Return (X, Y) of the center of cell containing provided text 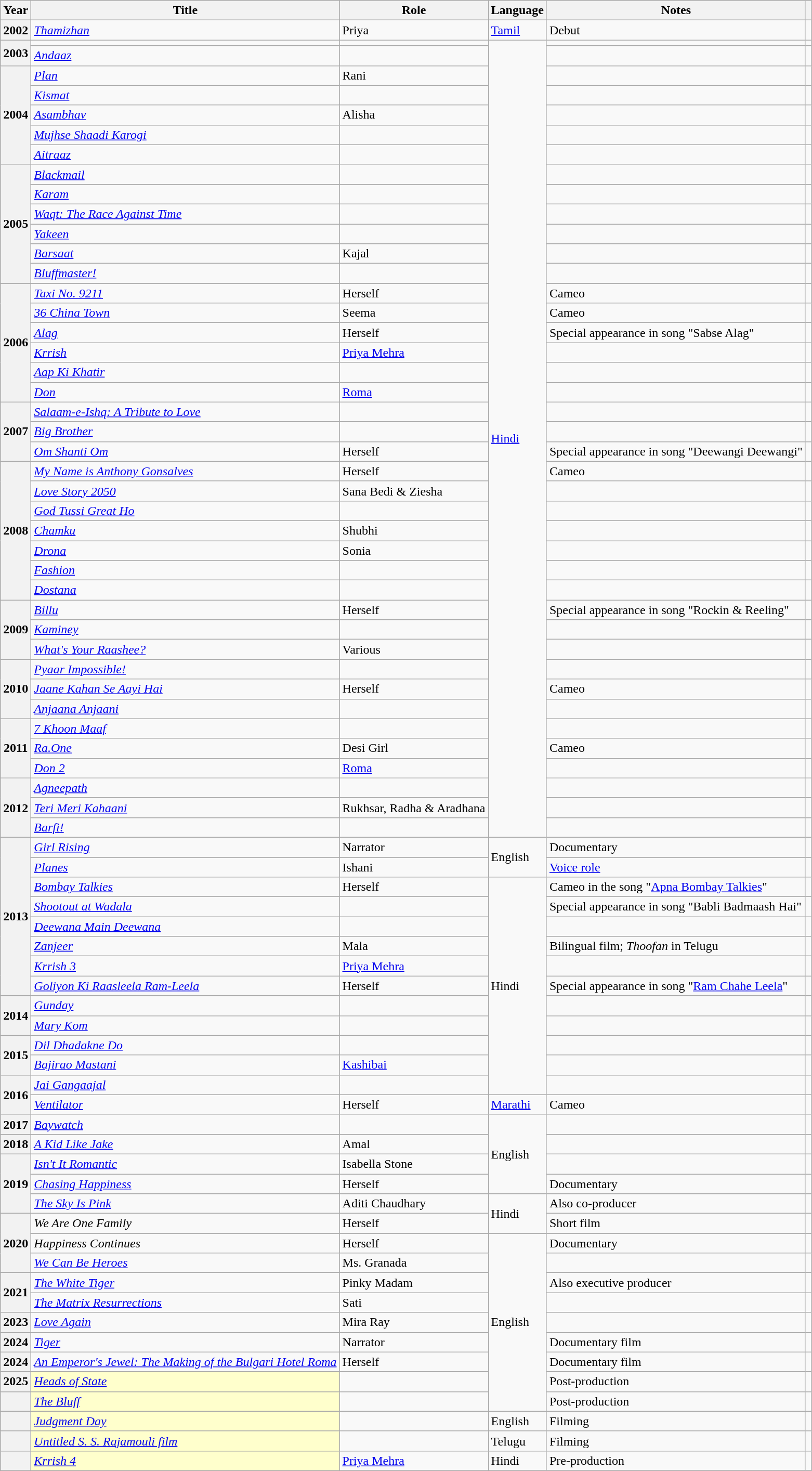
Anjaana Anjaani (185, 709)
We Can Be Heroes (185, 1263)
Special appearance in song "Sabse Alag" (676, 333)
Plan (185, 75)
2025 (16, 1382)
2019 (16, 1183)
Asambhav (185, 115)
Tamil (517, 30)
Sati (414, 1303)
Cameo in the song "Apna Bombay Talkies" (676, 887)
Untitled S. S. Rajamouli film (185, 1441)
The Matrix Resurrections (185, 1303)
Judgment Day (185, 1421)
Desi Girl (414, 748)
Debut (676, 30)
Special appearance in song "Ram Chahe Leela" (676, 986)
2014 (16, 1016)
2002 (16, 30)
Dil Dhadakne Do (185, 1045)
2010 (16, 689)
Isn't It Romantic (185, 1164)
Don (185, 392)
God Tussi Great Ho (185, 511)
Zanjeer (185, 946)
Priya (414, 30)
Special appearance in song "Rockin & Reeling" (676, 610)
Amal (414, 1144)
The White Tiger (185, 1283)
Teri Meri Kahaani (185, 808)
The Bluff (185, 1401)
Om Shanti Om (185, 451)
Dostana (185, 590)
Girl Rising (185, 847)
Chamku (185, 530)
Taxi No. 9211 (185, 293)
Voice role (676, 867)
Mala (414, 946)
2015 (16, 1055)
Mira Ray (414, 1322)
Bajirao Mastani (185, 1065)
Shubhi (414, 530)
Kaminey (185, 630)
Deewana Main Deewana (185, 927)
We Are One Family (185, 1223)
Bluffmaster! (185, 274)
Special appearance in song "Deewangi Deewangi" (676, 451)
A Kid Like Jake (185, 1144)
Agneepath (185, 788)
2021 (16, 1293)
Barsaat (185, 254)
Krrish (185, 353)
Salaam-e-Ishq: A Tribute to Love (185, 412)
Mary Kom (185, 1025)
Sana Bedi & Ziesha (414, 491)
Various (414, 649)
Ms. Granada (414, 1263)
Krrish 3 (185, 966)
Don 2 (185, 768)
Heads of State (185, 1382)
Also co-producer (676, 1204)
Goliyon Ki Raasleela Ram-Leela (185, 986)
2013 (16, 916)
Telugu (517, 1441)
Isabella Stone (414, 1164)
7 Khoon Maaf (185, 728)
2017 (16, 1124)
Ventilator (185, 1104)
2011 (16, 748)
My Name is Anthony Gonsalves (185, 471)
Notes (676, 10)
Karam (185, 194)
Also executive producer (676, 1283)
Shootout at Wadala (185, 907)
Waqt: The Race Against Time (185, 214)
2020 (16, 1243)
An Emperor's Jewel: The Making of the Bulgari Hotel Roma (185, 1362)
Love Story 2050 (185, 491)
Andaaz (185, 56)
Year (16, 10)
2018 (16, 1144)
Gunday (185, 1006)
Billu (185, 610)
Ishani (414, 867)
Chasing Happiness (185, 1184)
Marathi (517, 1104)
Kismat (185, 95)
Seema (414, 313)
Jai Gangaajal (185, 1085)
Ra.One (185, 748)
36 China Town (185, 313)
2005 (16, 224)
Short film (676, 1223)
2009 (16, 630)
Aitraaz (185, 154)
Kashibai (414, 1065)
2003 (16, 53)
Krrish 4 (185, 1461)
Alisha (414, 115)
2007 (16, 432)
Planes (185, 867)
Yakeen (185, 233)
Jaane Kahan Se Aayi Hai (185, 689)
Love Again (185, 1322)
Baywatch (185, 1124)
Special appearance in song "Babli Badmaash Hai" (676, 907)
Sonia (414, 551)
Title (185, 10)
Big Brother (185, 432)
Pyaar Impossible! (185, 669)
2012 (16, 808)
Role (414, 10)
Mujhse Shaadi Karogi (185, 135)
2004 (16, 115)
Alag (185, 333)
Happiness Continues (185, 1243)
Barfi! (185, 827)
Blackmail (185, 174)
Fashion (185, 570)
Pinky Madam (414, 1283)
2023 (16, 1322)
Kajal (414, 254)
2016 (16, 1095)
Bilingual film; Thoofan in Telugu (676, 946)
Drona (185, 551)
What's Your Raashee? (185, 649)
Aap Ki Khatir (185, 372)
Rani (414, 75)
2006 (16, 343)
Pre-production (676, 1461)
Rukhsar, Radha & Aradhana (414, 808)
Thamizhan (185, 30)
2008 (16, 530)
Bombay Talkies (185, 887)
Aditi Chaudhary (414, 1204)
The Sky Is Pink (185, 1204)
Tiger (185, 1342)
Language (517, 10)
